Search for the cell housing the specified text and yield its [X, Y] center coordinate. 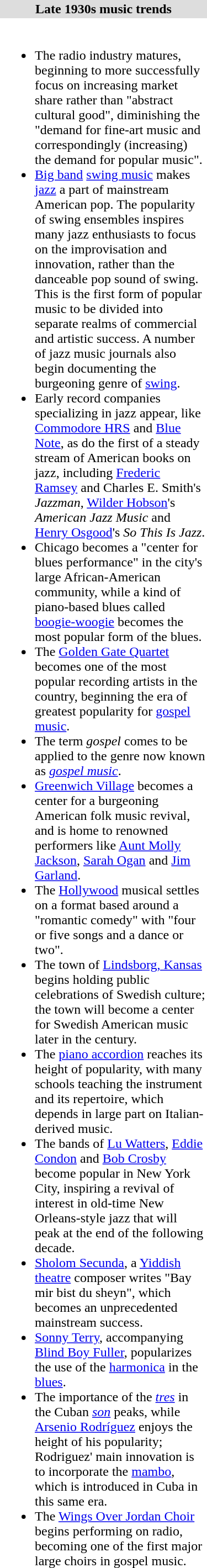
Late 1930s music trends [104, 9]
